Return [X, Y] of the center of cell containing provided text 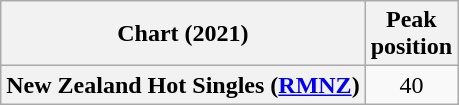
Peakposition [411, 34]
New Zealand Hot Singles (RMNZ) [183, 85]
Chart (2021) [183, 34]
40 [411, 85]
